Scan for the cell matching the given text and deliver its [x, y] coordinate at center. 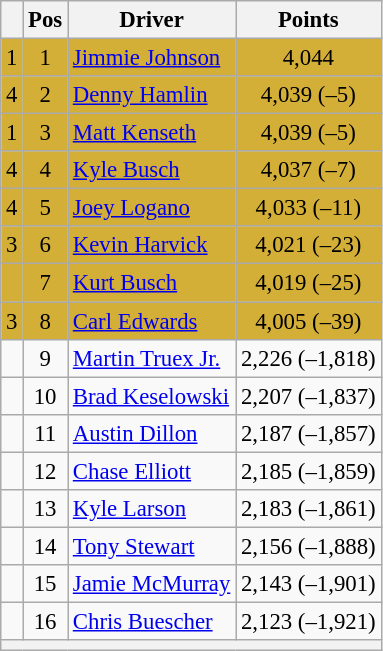
9 [46, 358]
2,185 (–1,859) [308, 471]
2 [46, 95]
Chase Elliott [152, 471]
Chris Buescher [152, 621]
2,143 (–1,901) [308, 584]
16 [46, 621]
14 [46, 546]
2,156 (–1,888) [308, 546]
11 [46, 433]
4,033 (–11) [308, 208]
Tony Stewart [152, 546]
2,226 (–1,818) [308, 358]
Martin Truex Jr. [152, 358]
13 [46, 509]
2,207 (–1,837) [308, 396]
Jimmie Johnson [152, 58]
Carl Edwards [152, 321]
Joey Logano [152, 208]
Kyle Busch [152, 170]
8 [46, 321]
4,005 (–39) [308, 321]
Points [308, 20]
Kurt Busch [152, 283]
4,019 (–25) [308, 283]
12 [46, 471]
2,187 (–1,857) [308, 433]
Kyle Larson [152, 509]
10 [46, 396]
Austin Dillon [152, 433]
4,044 [308, 58]
Jamie McMurray [152, 584]
4,037 (–7) [308, 170]
Denny Hamlin [152, 95]
Kevin Harvick [152, 245]
Pos [46, 20]
7 [46, 283]
5 [46, 208]
Brad Keselowski [152, 396]
2,183 (–1,861) [308, 509]
Matt Kenseth [152, 133]
2,123 (–1,921) [308, 621]
4,021 (–23) [308, 245]
6 [46, 245]
Driver [152, 20]
15 [46, 584]
